Capture the cell that displays the provided text and extract its [x, y] central coordinate. 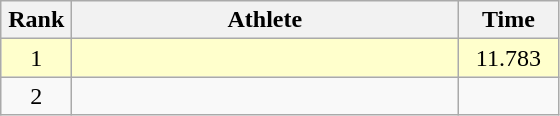
Rank [36, 20]
Athlete [265, 20]
2 [36, 96]
Time [508, 20]
1 [36, 58]
11.783 [508, 58]
